Return (X, Y) of the center of cell containing provided text 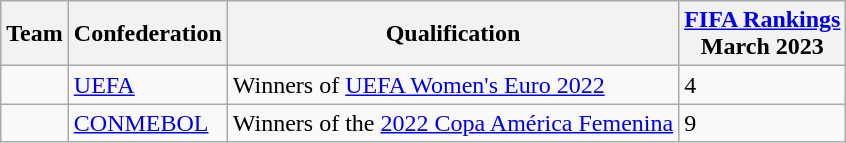
UEFA (148, 85)
Qualification (452, 34)
CONMEBOL (148, 123)
9 (762, 123)
4 (762, 85)
FIFA RankingsMarch 2023 (762, 34)
Winners of the 2022 Copa América Femenina (452, 123)
Winners of UEFA Women's Euro 2022 (452, 85)
Confederation (148, 34)
Team (35, 34)
